Return the [x, y] coordinate for the center point of the cell that contains the specified text.  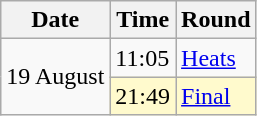
Time [143, 20]
Heats [216, 58]
21:49 [143, 96]
19 August [56, 77]
Final [216, 96]
Date [56, 20]
11:05 [143, 58]
Round [216, 20]
